Pinpoint the cell where the given text exists, returning its [X, Y] midpoint coordinate. 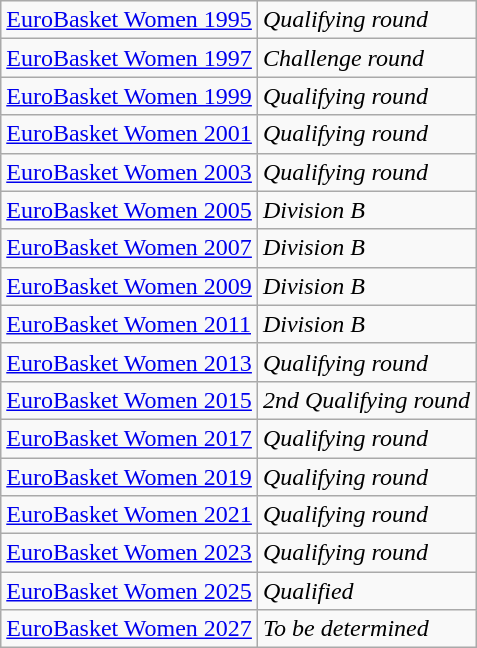
EuroBasket Women 2001 [130, 134]
EuroBasket Women 2025 [130, 591]
Qualified [366, 591]
EuroBasket Women 2013 [130, 362]
EuroBasket Women 2023 [130, 553]
EuroBasket Women 2027 [130, 629]
EuroBasket Women 1999 [130, 96]
EuroBasket Women 1995 [130, 20]
EuroBasket Women 2003 [130, 172]
EuroBasket Women 2019 [130, 477]
To be determined [366, 629]
EuroBasket Women 2021 [130, 515]
EuroBasket Women 1997 [130, 58]
EuroBasket Women 2007 [130, 248]
EuroBasket Women 2017 [130, 438]
EuroBasket Women 2015 [130, 400]
Challenge round [366, 58]
EuroBasket Women 2011 [130, 324]
2nd Qualifying round [366, 400]
EuroBasket Women 2009 [130, 286]
EuroBasket Women 2005 [130, 210]
